Locate the cell with the specified text and output its [X, Y] center coordinate. 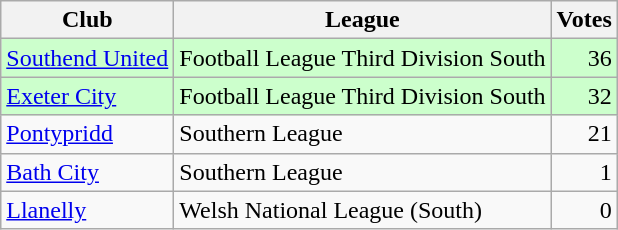
Llanelly [88, 210]
Bath City [88, 172]
0 [584, 210]
Exeter City [88, 96]
36 [584, 58]
Southend United [88, 58]
21 [584, 134]
League [362, 20]
Welsh National League (South) [362, 210]
Pontypridd [88, 134]
1 [584, 172]
32 [584, 96]
Club [88, 20]
Votes [584, 20]
